Detect which cell encompasses the target text, then output its (X, Y) center coordinate. 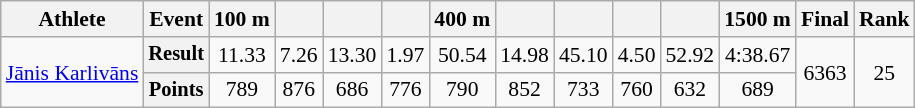
400 m (462, 19)
852 (524, 90)
686 (352, 90)
876 (299, 90)
25 (884, 72)
50.54 (462, 55)
Athlete (72, 19)
4.50 (637, 55)
Points (176, 90)
1500 m (758, 19)
4:38.67 (758, 55)
689 (758, 90)
790 (462, 90)
Rank (884, 19)
789 (242, 90)
Final (825, 19)
13.30 (352, 55)
45.10 (584, 55)
776 (405, 90)
Result (176, 55)
632 (690, 90)
733 (584, 90)
Event (176, 19)
11.33 (242, 55)
14.98 (524, 55)
7.26 (299, 55)
6363 (825, 72)
Jānis Karlivāns (72, 72)
760 (637, 90)
100 m (242, 19)
52.92 (690, 55)
1.97 (405, 55)
